Capture the cell that displays the provided text and extract its [x, y] central coordinate. 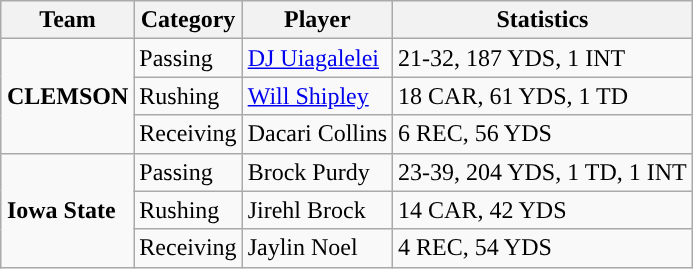
Iowa State [67, 210]
4 REC, 54 YDS [543, 248]
Category [188, 20]
23-39, 204 YDS, 1 TD, 1 INT [543, 172]
Dacari Collins [317, 134]
Brock Purdy [317, 172]
18 CAR, 61 YDS, 1 TD [543, 96]
Will Shipley [317, 96]
21-32, 187 YDS, 1 INT [543, 58]
CLEMSON [67, 96]
DJ Uiagalelei [317, 58]
Jirehl Brock [317, 210]
14 CAR, 42 YDS [543, 210]
Player [317, 20]
Statistics [543, 20]
Jaylin Noel [317, 248]
Team [67, 20]
6 REC, 56 YDS [543, 134]
